Locate the cell with the specified text and output its (x, y) center coordinate. 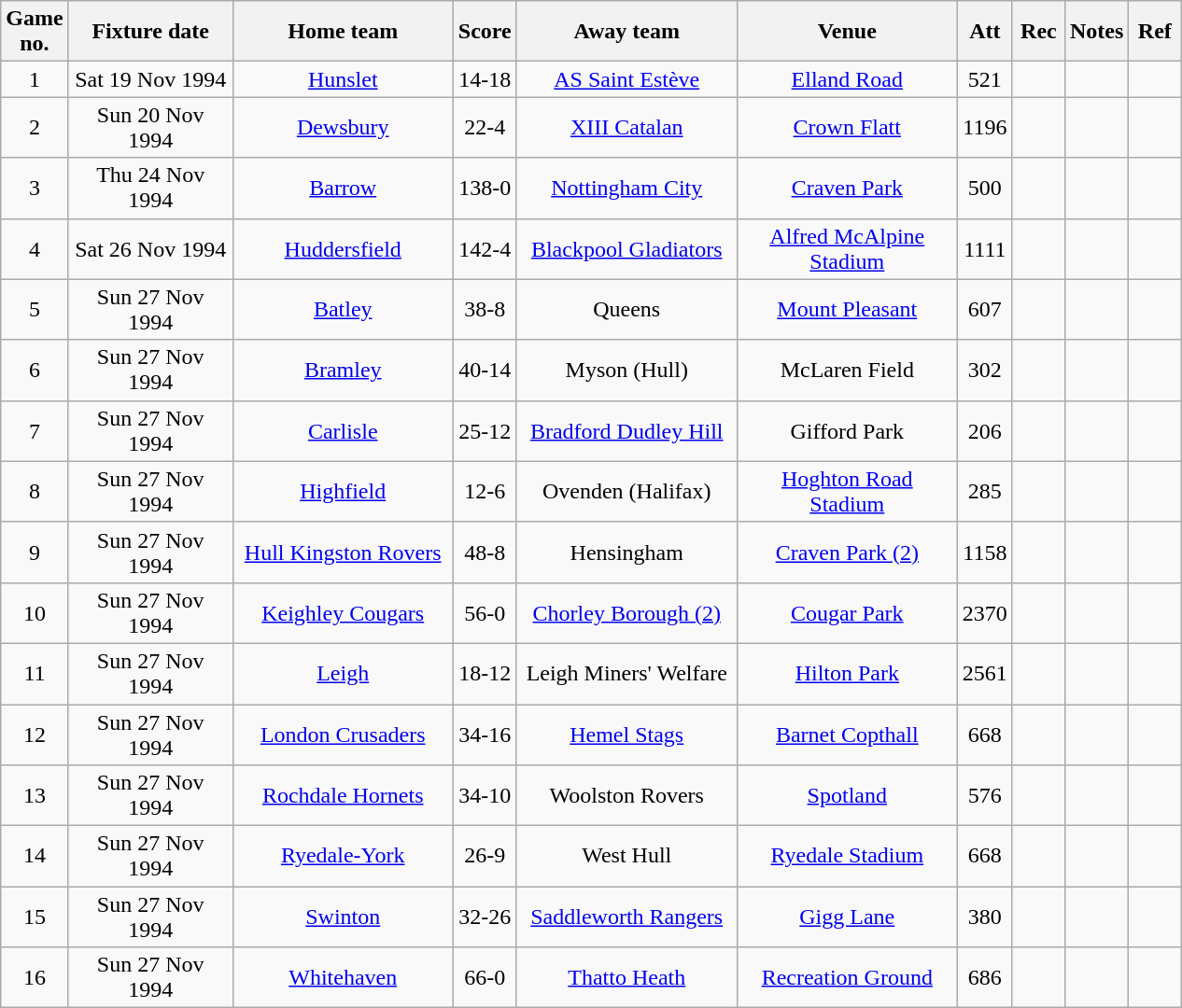
5 (35, 310)
Hensingham (626, 553)
285 (984, 491)
Fixture date (150, 32)
6 (35, 370)
380 (984, 917)
2 (35, 127)
56-0 (485, 612)
26-9 (485, 857)
521 (984, 79)
Highfield (343, 491)
Hull Kingston Rovers (343, 553)
Game no. (35, 32)
Barrow (343, 189)
576 (984, 795)
142-4 (485, 248)
Thu 24 Nov 1994 (150, 189)
1196 (984, 127)
Blackpool Gladiators (626, 248)
Ryedale-York (343, 857)
Gigg Lane (847, 917)
Ryedale Stadium (847, 857)
Bramley (343, 370)
Away team (626, 32)
Huddersfield (343, 248)
206 (984, 431)
7 (35, 431)
Att (984, 32)
138-0 (485, 189)
12 (35, 734)
34-10 (485, 795)
14 (35, 857)
AS Saint Estève (626, 79)
West Hull (626, 857)
32-26 (485, 917)
Sun 20 Nov 1994 (150, 127)
10 (35, 612)
Whitehaven (343, 978)
1 (35, 79)
Hemel Stags (626, 734)
Nottingham City (626, 189)
13 (35, 795)
12-6 (485, 491)
Home team (343, 32)
607 (984, 310)
Leigh (343, 674)
Ref (1155, 32)
Crown Flatt (847, 127)
Spotland (847, 795)
18-12 (485, 674)
8 (35, 491)
Leigh Miners' Welfare (626, 674)
Queens (626, 310)
McLaren Field (847, 370)
Sat 26 Nov 1994 (150, 248)
Recreation Ground (847, 978)
34-16 (485, 734)
14-18 (485, 79)
40-14 (485, 370)
Carlisle (343, 431)
11 (35, 674)
Score (485, 32)
Thatto Heath (626, 978)
Dewsbury (343, 127)
Cougar Park (847, 612)
Saddleworth Rangers (626, 917)
38-8 (485, 310)
686 (984, 978)
3 (35, 189)
Craven Park (847, 189)
Myson (Hull) (626, 370)
Sat 19 Nov 1994 (150, 79)
Ovenden (Halifax) (626, 491)
Bradford Dudley Hill (626, 431)
Alfred McAlpine Stadium (847, 248)
302 (984, 370)
Hunslet (343, 79)
22-4 (485, 127)
Craven Park (2) (847, 553)
Rec (1038, 32)
Gifford Park (847, 431)
48-8 (485, 553)
500 (984, 189)
16 (35, 978)
Hoghton Road Stadium (847, 491)
25-12 (485, 431)
2370 (984, 612)
Batley (343, 310)
Rochdale Hornets (343, 795)
Chorley Borough (2) (626, 612)
15 (35, 917)
4 (35, 248)
Keighley Cougars (343, 612)
Woolston Rovers (626, 795)
Mount Pleasant (847, 310)
Venue (847, 32)
1111 (984, 248)
London Crusaders (343, 734)
9 (35, 553)
Hilton Park (847, 674)
66-0 (485, 978)
2561 (984, 674)
XIII Catalan (626, 127)
Barnet Copthall (847, 734)
Notes (1096, 32)
Elland Road (847, 79)
1158 (984, 553)
Swinton (343, 917)
